Determine the [x, y] coordinate at the center of the cell enclosing the given text.  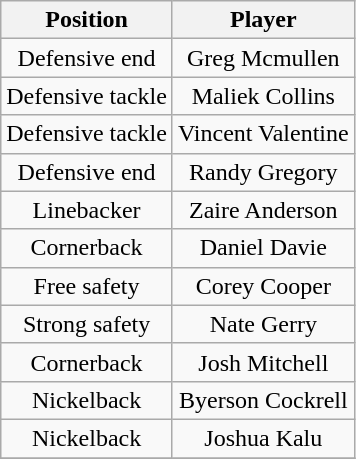
Byerson Cockrell [263, 400]
Randy Gregory [263, 172]
Vincent Valentine [263, 134]
Zaire Anderson [263, 210]
Player [263, 20]
Nate Gerry [263, 324]
Greg Mcmullen [263, 58]
Maliek Collins [263, 96]
Daniel Davie [263, 248]
Josh Mitchell [263, 362]
Joshua Kalu [263, 438]
Position [87, 20]
Free safety [87, 286]
Linebacker [87, 210]
Corey Cooper [263, 286]
Strong safety [87, 324]
